Output the (x, y) coordinate of the center of the cell containing the given text.  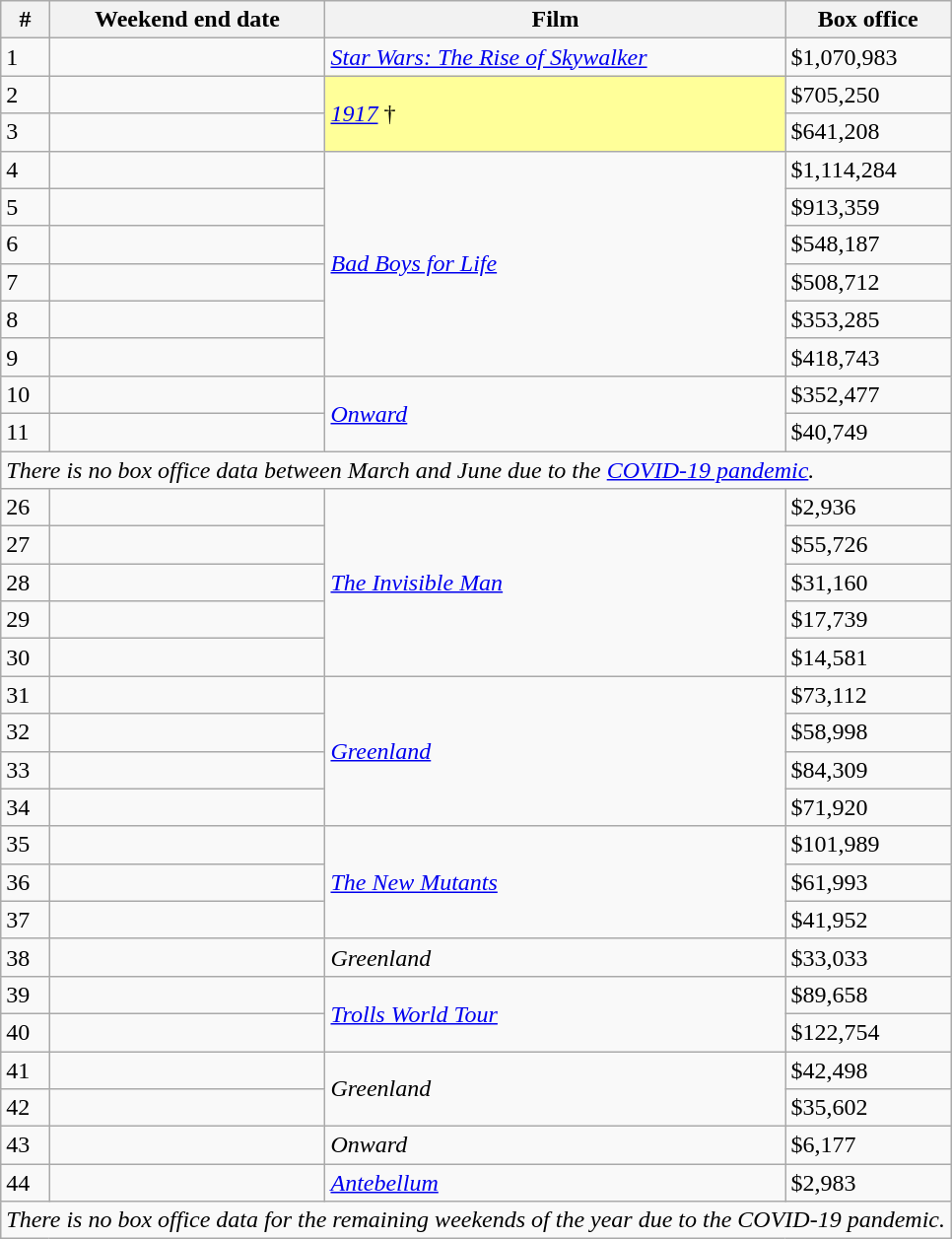
There is no box office data between March and June due to the COVID-19 pandemic. (476, 470)
2 (26, 95)
10 (26, 394)
39 (26, 995)
$41,952 (867, 920)
32 (26, 732)
$14,581 (867, 657)
36 (26, 882)
41 (26, 1069)
$101,989 (867, 845)
34 (26, 807)
1 (26, 57)
42 (26, 1108)
1917 † (556, 113)
$353,285 (867, 319)
11 (26, 432)
4 (26, 170)
Box office (867, 20)
Antebellum (556, 1183)
8 (26, 319)
$705,250 (867, 95)
There is no box office data for the remaining weekends of the year due to the COVID-19 pandemic. (476, 1220)
31 (26, 695)
44 (26, 1183)
$548,187 (867, 244)
$1,114,284 (867, 170)
3 (26, 132)
$55,726 (867, 545)
$58,998 (867, 732)
Trolls World Tour (556, 1013)
$418,743 (867, 357)
28 (26, 583)
37 (26, 920)
$2,983 (867, 1183)
$61,993 (867, 882)
# (26, 20)
$1,070,983 (867, 57)
33 (26, 770)
35 (26, 845)
Film (556, 20)
Weekend end date (187, 20)
5 (26, 207)
$84,309 (867, 770)
9 (26, 357)
27 (26, 545)
$40,749 (867, 432)
$913,359 (867, 207)
$33,033 (867, 957)
7 (26, 282)
The Invisible Man (556, 583)
$73,112 (867, 695)
$89,658 (867, 995)
$31,160 (867, 583)
$508,712 (867, 282)
$122,754 (867, 1032)
$641,208 (867, 132)
40 (26, 1032)
$2,936 (867, 508)
30 (26, 657)
$71,920 (867, 807)
$6,177 (867, 1145)
$42,498 (867, 1069)
29 (26, 620)
38 (26, 957)
43 (26, 1145)
The New Mutants (556, 882)
$35,602 (867, 1108)
6 (26, 244)
$17,739 (867, 620)
$352,477 (867, 394)
Star Wars: The Rise of Skywalker (556, 57)
26 (26, 508)
Bad Boys for Life (556, 263)
